Identify which cell holds the provided text, then report its (X, Y) central coordinate. 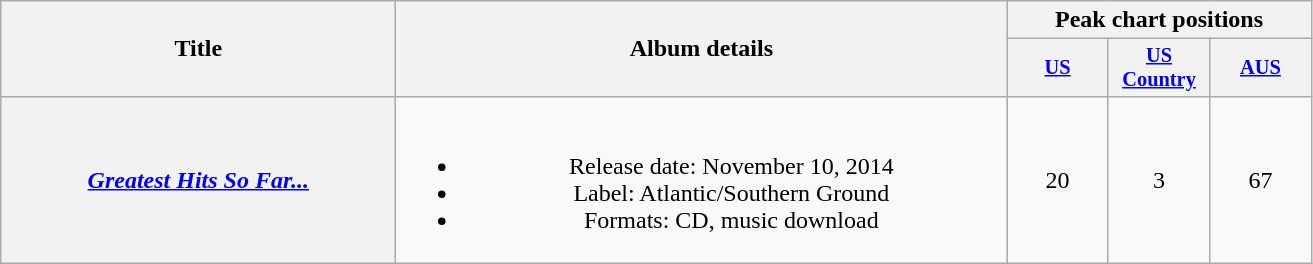
US Country (1158, 68)
Greatest Hits So Far... (198, 180)
Peak chart positions (1159, 20)
Album details (702, 49)
20 (1058, 180)
Title (198, 49)
3 (1158, 180)
US (1058, 68)
Release date: November 10, 2014Label: Atlantic/Southern GroundFormats: CD, music download (702, 180)
AUS (1260, 68)
67 (1260, 180)
